Scan for the cell matching the given text and deliver its [X, Y] coordinate at center. 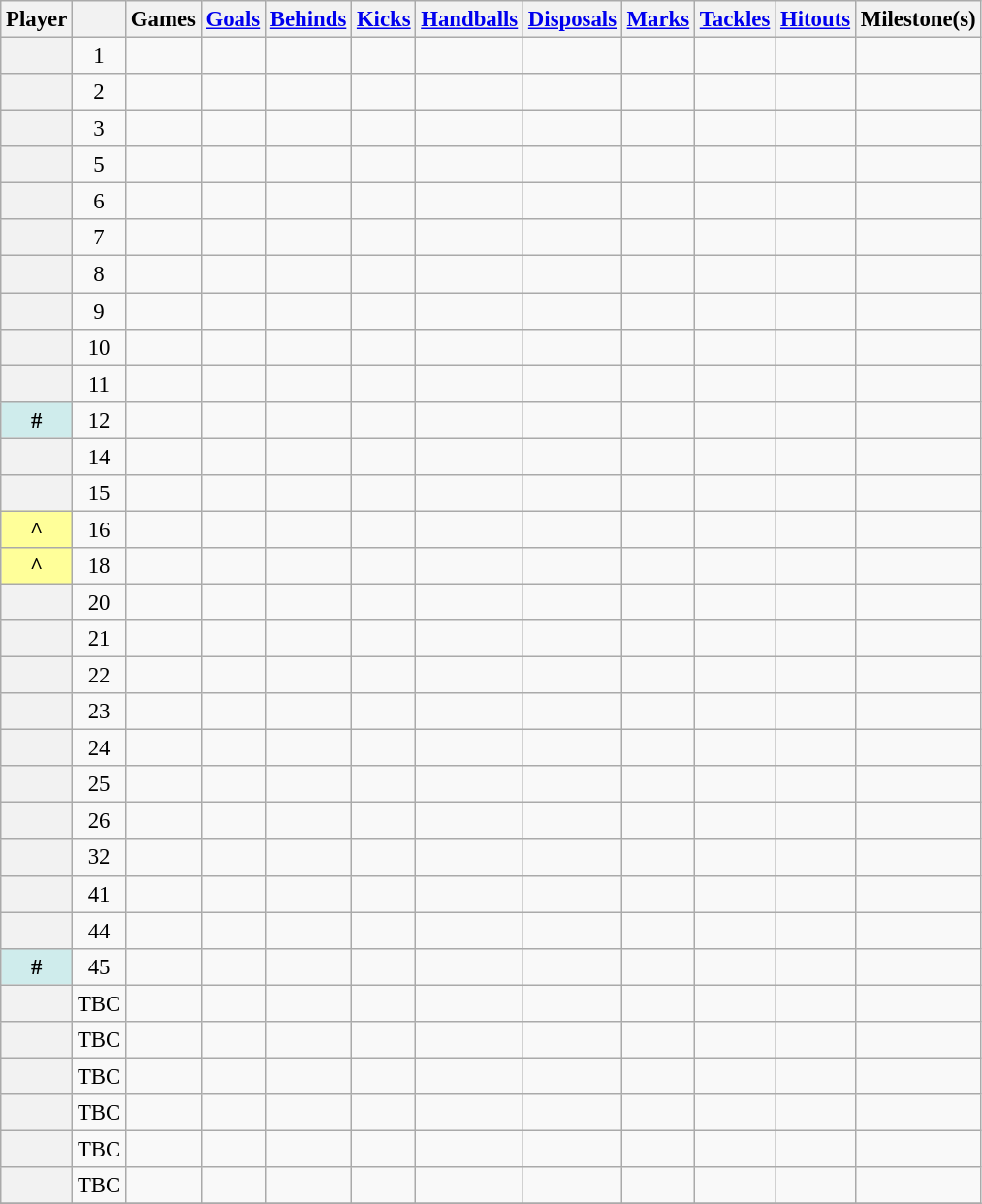
Hitouts [816, 19]
44 [99, 931]
Kicks [384, 19]
3 [99, 129]
2 [99, 92]
21 [99, 639]
45 [99, 966]
7 [99, 238]
6 [99, 202]
1 [99, 56]
12 [99, 420]
Player [37, 19]
22 [99, 676]
8 [99, 274]
26 [99, 821]
Behinds [308, 19]
Tackles [735, 19]
5 [99, 165]
15 [99, 493]
14 [99, 457]
16 [99, 529]
20 [99, 602]
11 [99, 384]
Handballs [469, 19]
Marks [657, 19]
32 [99, 858]
23 [99, 712]
9 [99, 311]
Goals [233, 19]
24 [99, 748]
10 [99, 347]
Games [164, 19]
41 [99, 894]
Disposals [573, 19]
25 [99, 784]
18 [99, 566]
Milestone(s) [918, 19]
